Locate the cell with the specified text and output its (X, Y) center coordinate. 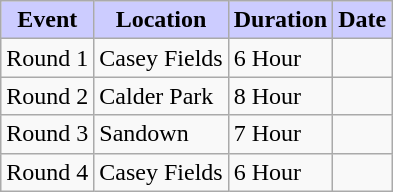
Round 3 (48, 134)
Calder Park (161, 96)
Round 2 (48, 96)
Duration (280, 20)
8 Hour (280, 96)
Round 1 (48, 58)
Date (362, 20)
Sandown (161, 134)
Round 4 (48, 172)
Event (48, 20)
7 Hour (280, 134)
Location (161, 20)
